Pinpoint the cell where the given text exists, returning its [X, Y] midpoint coordinate. 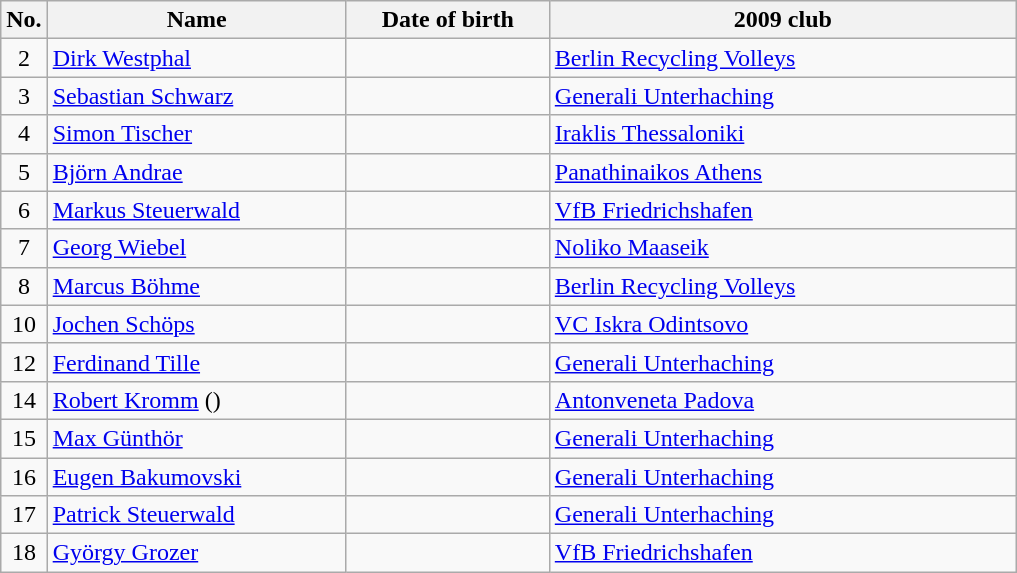
14 [24, 400]
12 [24, 362]
Eugen Bakumovski [196, 477]
3 [24, 96]
18 [24, 553]
Markus Steuerwald [196, 210]
16 [24, 477]
10 [24, 324]
Ferdinand Tille [196, 362]
15 [24, 438]
Patrick Steuerwald [196, 515]
2 [24, 58]
György Grozer [196, 553]
5 [24, 172]
8 [24, 286]
Max Günthör [196, 438]
Date of birth [448, 20]
Simon Tischer [196, 134]
7 [24, 248]
Iraklis Thessaloniki [782, 134]
2009 club [782, 20]
Panathinaikos Athens [782, 172]
6 [24, 210]
4 [24, 134]
Name [196, 20]
Antonveneta Padova [782, 400]
No. [24, 20]
Dirk Westphal [196, 58]
Björn Andrae [196, 172]
Jochen Schöps [196, 324]
Georg Wiebel [196, 248]
17 [24, 515]
Noliko Maaseik [782, 248]
Marcus Böhme [196, 286]
Sebastian Schwarz [196, 96]
Robert Kromm () [196, 400]
VC Iskra Odintsovo [782, 324]
